Return (x, y) of the center of cell containing provided text 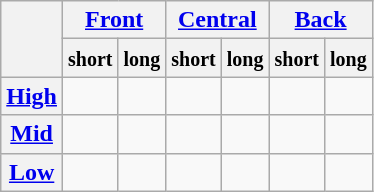
Low (32, 172)
Central (218, 20)
High (32, 96)
Mid (32, 134)
Front (114, 20)
Back (320, 20)
